Scan for the cell matching the given text and deliver its [X, Y] coordinate at center. 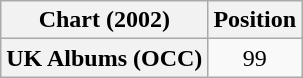
99 [255, 58]
Position [255, 20]
Chart (2002) [104, 20]
UK Albums (OCC) [104, 58]
